Detect which cell encompasses the target text, then output its [X, Y] center coordinate. 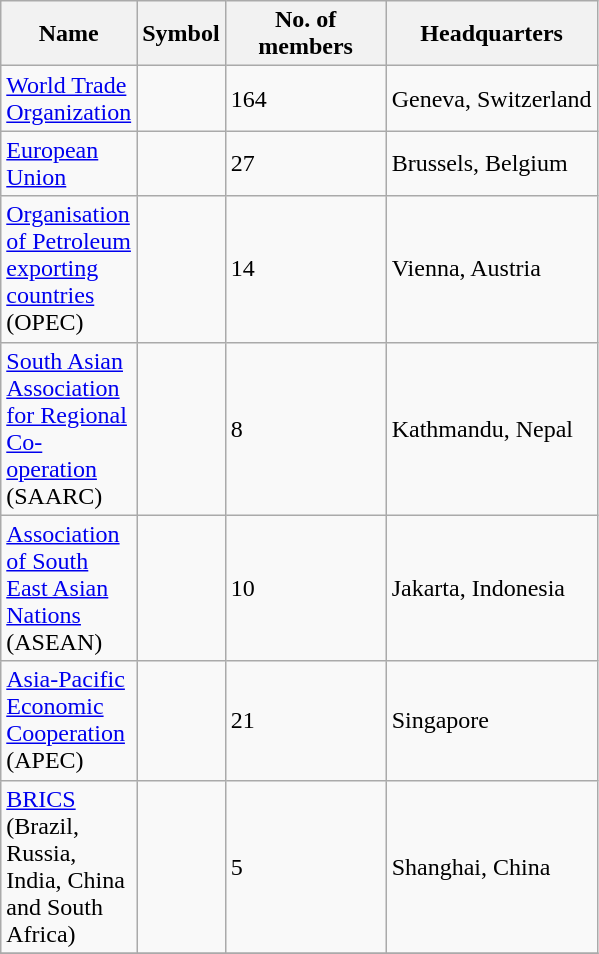
South Asian Association for Regional Co-operation (SAARC) [69, 428]
European Union [69, 164]
164 [306, 98]
5 [306, 866]
Shanghai, China [492, 866]
8 [306, 428]
Asia-Pacific Economic Cooperation (APEC) [69, 720]
Organisation of Petroleum exporting countries (OPEC) [69, 269]
14 [306, 269]
Vienna, Austria [492, 269]
World Trade Organization [69, 98]
Name [69, 34]
21 [306, 720]
Brussels, Belgium [492, 164]
Jakarta, Indonesia [492, 588]
Association of South East Asian Nations (ASEAN) [69, 588]
10 [306, 588]
27 [306, 164]
Singapore [492, 720]
Symbol [181, 34]
Geneva, Switzerland [492, 98]
BRICS (Brazil, Russia, India, China and South Africa) [69, 866]
No. of members [306, 34]
Kathmandu, Nepal [492, 428]
Headquarters [492, 34]
